Identify which cell holds the provided text, then report its (X, Y) central coordinate. 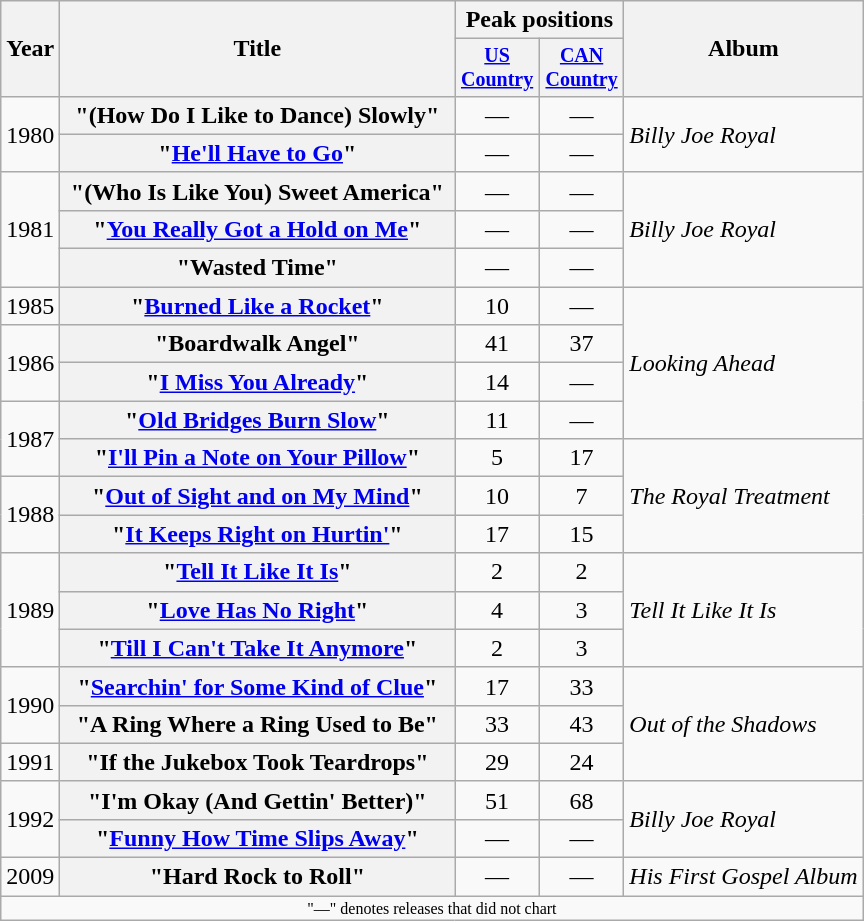
41 (497, 344)
Peak positions (540, 20)
"Old Bridges Burn Slow" (258, 420)
1987 (30, 439)
1985 (30, 306)
"If the Jukebox Took Teardrops" (258, 762)
"I'm Okay (And Gettin' Better)" (258, 800)
1988 (30, 515)
"Till I Can't Take It Anymore" (258, 648)
"Love Has No Right" (258, 610)
"He'll Have to Go" (258, 153)
"—" denotes releases that did not chart (432, 908)
1980 (30, 134)
"(How Do I Like to Dance) Slowly" (258, 115)
11 (497, 420)
US Country (497, 68)
Tell It Like It Is (744, 610)
24 (581, 762)
"A Ring Where a Ring Used to Be" (258, 724)
7 (581, 496)
Year (30, 49)
Title (258, 49)
1986 (30, 363)
"It Keeps Right on Hurtin'" (258, 534)
Album (744, 49)
"Funny How Time Slips Away" (258, 838)
1991 (30, 762)
"(Who Is Like You) Sweet America" (258, 191)
4 (497, 610)
"You Really Got a Hold on Me" (258, 229)
Out of the Shadows (744, 724)
CAN Country (581, 68)
5 (497, 458)
His First Gospel Album (744, 877)
"Searchin' for Some Kind of Clue" (258, 686)
37 (581, 344)
43 (581, 724)
1990 (30, 705)
68 (581, 800)
The Royal Treatment (744, 496)
"Wasted Time" (258, 268)
15 (581, 534)
51 (497, 800)
1981 (30, 229)
"I Miss You Already" (258, 382)
2009 (30, 877)
Looking Ahead (744, 363)
1992 (30, 819)
"Boardwalk Angel" (258, 344)
1989 (30, 610)
29 (497, 762)
"Burned Like a Rocket" (258, 306)
"Tell It Like It Is" (258, 572)
"I'll Pin a Note on Your Pillow" (258, 458)
14 (497, 382)
"Out of Sight and on My Mind" (258, 496)
"Hard Rock to Roll" (258, 877)
